Capture the cell that displays the provided text and extract its [X, Y] central coordinate. 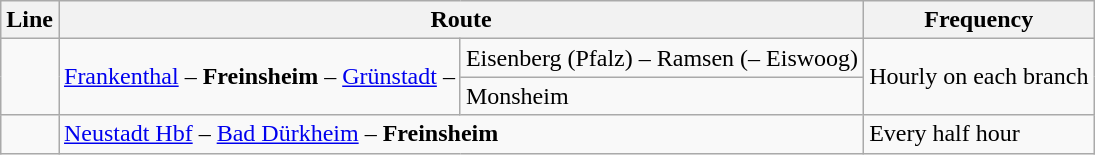
Monsheim [662, 96]
Every half hour [979, 134]
Frankenthal – Freinsheim – Grünstadt – [259, 77]
Eisenberg (Pfalz) – Ramsen (– Eiswoog) [662, 58]
Neustadt Hbf – Bad Dürkheim – Freinsheim [460, 134]
Hourly on each branch [979, 77]
Route [460, 20]
Frequency [979, 20]
Line [30, 20]
